Extract the [x, y] coordinate from the center of the cell holding the provided text.  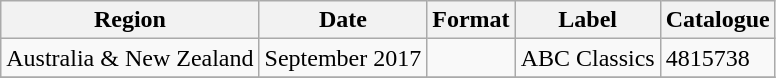
September 2017 [343, 58]
ABC Classics [588, 58]
Australia & New Zealand [130, 58]
Format [471, 20]
Date [343, 20]
4815738 [718, 58]
Region [130, 20]
Catalogue [718, 20]
Label [588, 20]
